Determine the [X, Y] coordinate at the center of the cell enclosing the given text.  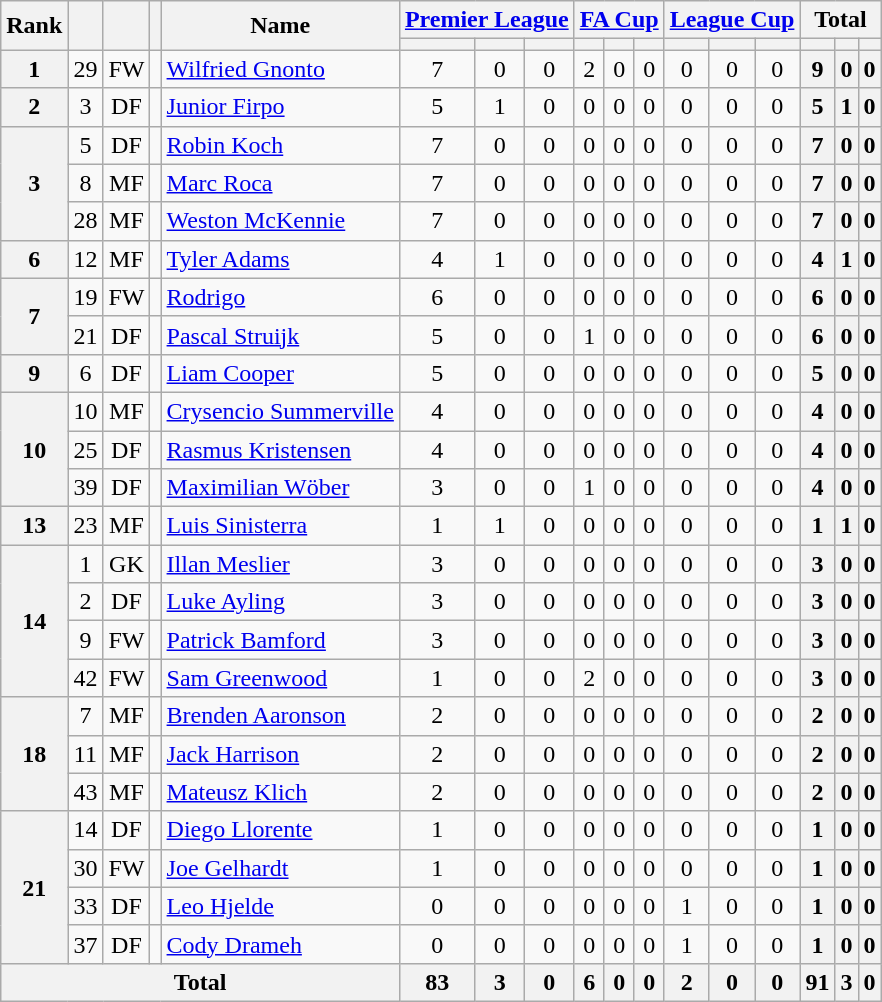
Weston McKennie [280, 221]
19 [86, 297]
Brenden Aaronson [280, 716]
Leo Hjelde [280, 906]
Tyler Adams [280, 259]
Sam Greenwood [280, 678]
Rodrigo [280, 297]
33 [86, 906]
Junior Firpo [280, 107]
42 [86, 678]
12 [86, 259]
43 [86, 792]
Luis Sinisterra [280, 526]
25 [86, 449]
30 [86, 868]
Mateusz Klich [280, 792]
11 [86, 754]
Luke Ayling [280, 602]
Premier League [486, 20]
Maximilian Wöber [280, 488]
Diego Llorente [280, 830]
Jack Harrison [280, 754]
FA Cup [619, 20]
29 [86, 69]
8 [86, 183]
Crysencio Summerville [280, 411]
Illan Meslier [280, 564]
Name [280, 26]
Rank [34, 26]
83 [436, 982]
Wilfried Gnonto [280, 69]
Cody Drameh [280, 944]
Patrick Bamford [280, 640]
13 [34, 526]
37 [86, 944]
Joe Gelhardt [280, 868]
Marc Roca [280, 183]
23 [86, 526]
Rasmus Kristensen [280, 449]
League Cup [732, 20]
Pascal Struijk [280, 335]
GK [126, 564]
91 [818, 982]
Robin Koch [280, 145]
18 [34, 754]
28 [86, 221]
Liam Cooper [280, 373]
39 [86, 488]
